Detect which cell encompasses the target text, then output its [x, y] center coordinate. 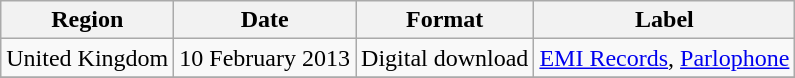
Digital download [445, 58]
United Kingdom [88, 58]
Region [88, 20]
10 February 2013 [265, 58]
Format [445, 20]
Date [265, 20]
EMI Records, Parlophone [664, 58]
Label [664, 20]
